Output the [X, Y] coordinate of the center of the cell containing the given text.  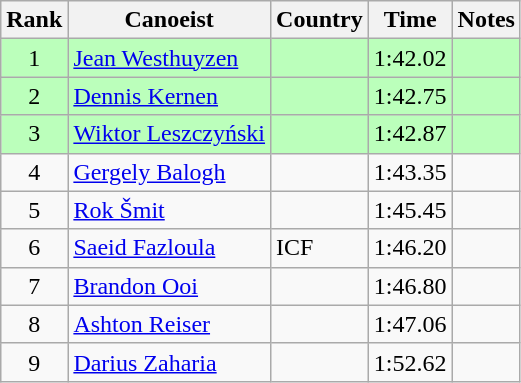
1 [34, 58]
2 [34, 96]
4 [34, 172]
1:46.20 [410, 248]
9 [34, 362]
Rok Šmit [170, 210]
1:42.87 [410, 134]
Darius Zaharia [170, 362]
Time [410, 20]
Brandon Ooi [170, 286]
Rank [34, 20]
ICF [320, 248]
Dennis Kernen [170, 96]
Wiktor Leszczyński [170, 134]
8 [34, 324]
1:45.45 [410, 210]
1:43.35 [410, 172]
Country [320, 20]
1:42.02 [410, 58]
1:52.62 [410, 362]
6 [34, 248]
Canoeist [170, 20]
Gergely Balogh [170, 172]
3 [34, 134]
Jean Westhuyzen [170, 58]
1:46.80 [410, 286]
Saeid Fazloula [170, 248]
7 [34, 286]
Ashton Reiser [170, 324]
1:47.06 [410, 324]
1:42.75 [410, 96]
5 [34, 210]
Notes [486, 20]
